Search for the cell housing the specified text and yield its [x, y] center coordinate. 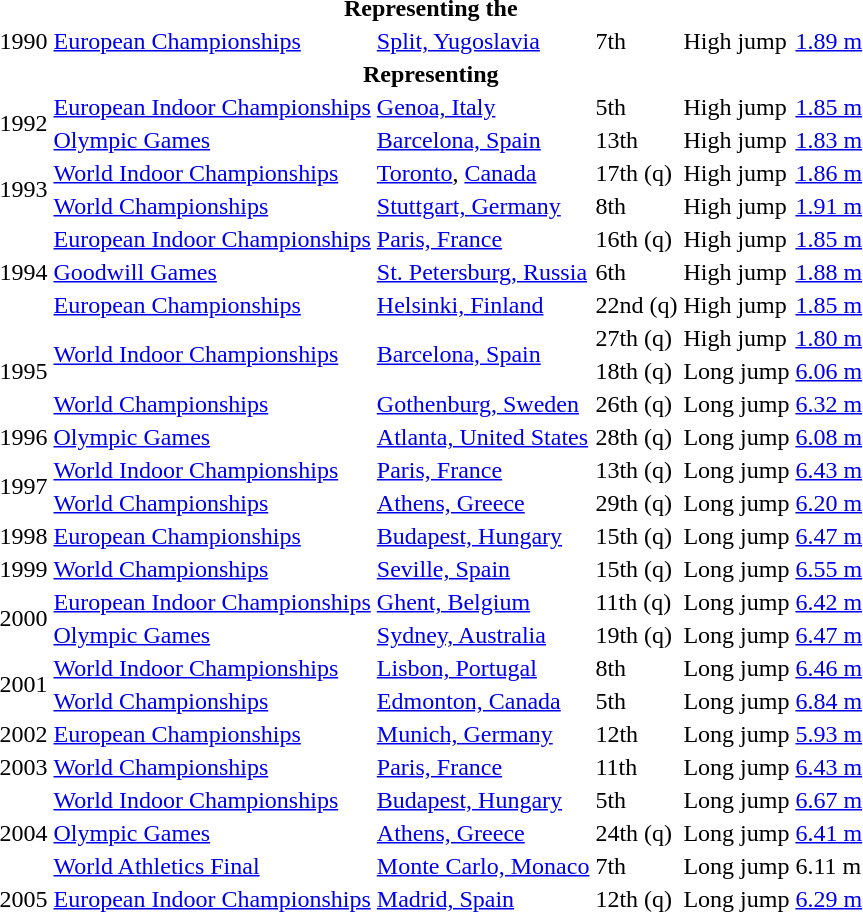
Monte Carlo, Monaco [483, 866]
22nd (q) [636, 305]
St. Petersburg, Russia [483, 272]
Munich, Germany [483, 734]
Helsinki, Finland [483, 305]
18th (q) [636, 371]
Toronto, Canada [483, 173]
World Athletics Final [212, 866]
Ghent, Belgium [483, 602]
6th [636, 272]
29th (q) [636, 503]
Genoa, Italy [483, 107]
Sydney, Australia [483, 635]
Goodwill Games [212, 272]
28th (q) [636, 437]
Seville, Spain [483, 569]
17th (q) [636, 173]
16th (q) [636, 239]
27th (q) [636, 338]
19th (q) [636, 635]
Stuttgart, Germany [483, 206]
13th (q) [636, 470]
26th (q) [636, 404]
12th [636, 734]
13th [636, 140]
11th [636, 767]
24th (q) [636, 833]
11th (q) [636, 602]
Gothenburg, Sweden [483, 404]
Lisbon, Portugal [483, 668]
Atlanta, United States [483, 437]
Split, Yugoslavia [483, 41]
Edmonton, Canada [483, 701]
